Identify which cell holds the provided text, then report its [x, y] central coordinate. 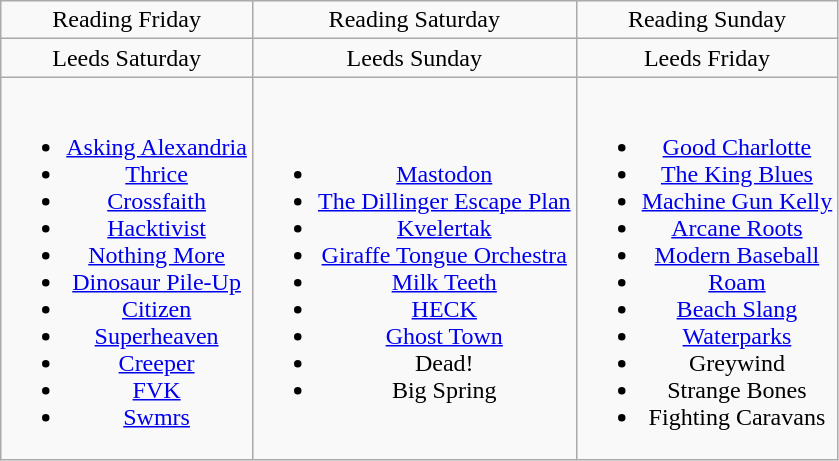
Reading Sunday [707, 20]
Good CharlotteThe King BluesMachine Gun KellyArcane RootsModern BaseballRoamBeach SlangWaterparksGreywindStrange BonesFighting Caravans [707, 268]
Reading Friday [127, 20]
Reading Saturday [414, 20]
Leeds Friday [707, 58]
Asking AlexandriaThriceCrossfaithHacktivistNothing MoreDinosaur Pile-UpCitizenSuperheavenCreeperFVKSwmrs [127, 268]
Leeds Sunday [414, 58]
Leeds Saturday [127, 58]
MastodonThe Dillinger Escape PlanKvelertakGiraffe Tongue OrchestraMilk TeethHECKGhost TownDead!Big Spring [414, 268]
